Return (x, y) of the center of cell containing provided text 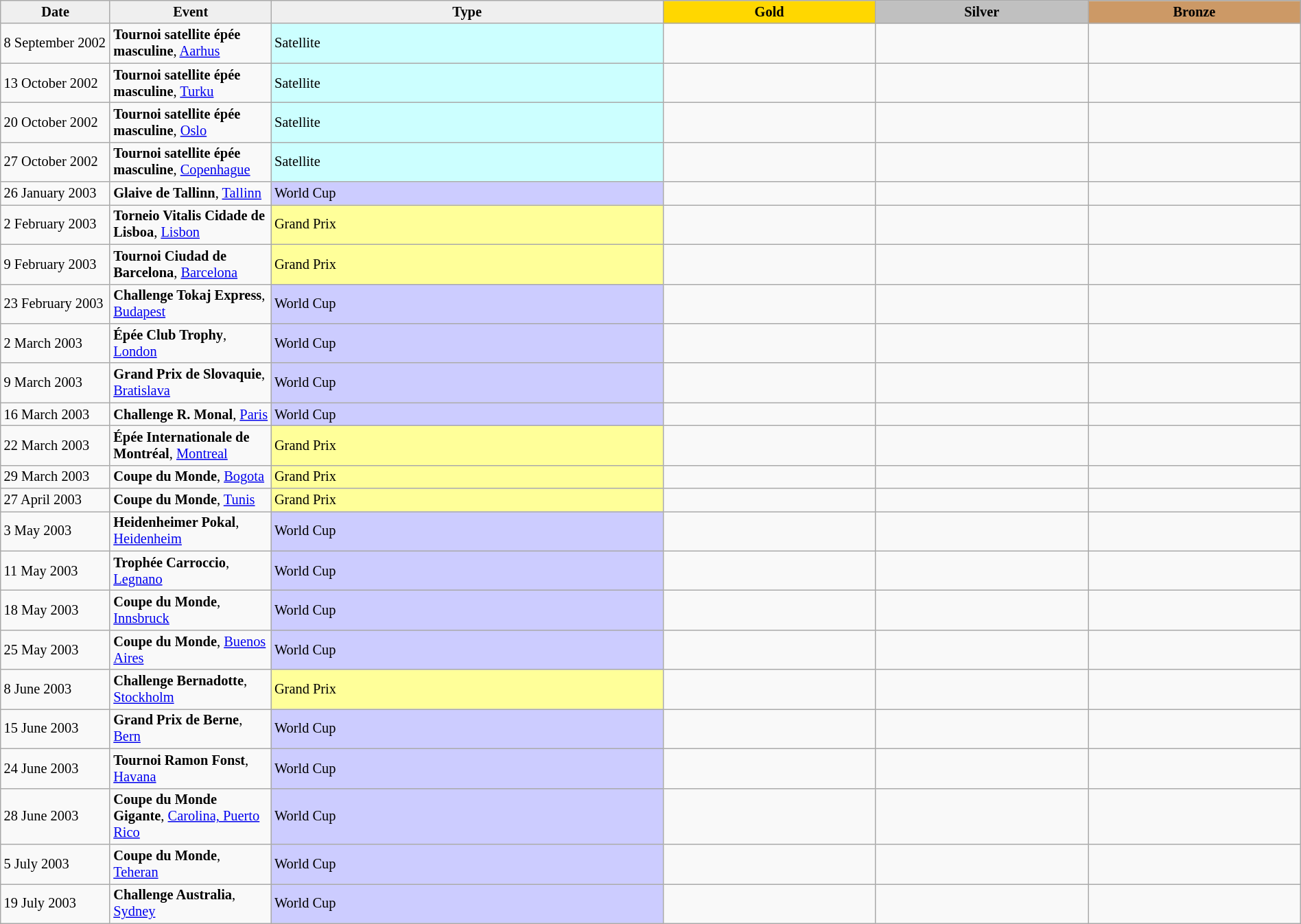
Tournoi Ciudad de Barcelona, Barcelona (191, 264)
Glaive de Tallinn, Tallinn (191, 193)
13 October 2002 (56, 83)
Torneio Vitalis Cidade de Lisboa, Lisbon (191, 224)
Coupe du Monde, Bogota (191, 477)
Tournoi satellite épée masculine, Copenhague (191, 162)
Event (191, 12)
5 July 2003 (56, 864)
9 February 2003 (56, 264)
Coupe du Monde, Innsbruck (191, 610)
27 October 2002 (56, 162)
23 February 2003 (56, 304)
26 January 2003 (56, 193)
8 June 2003 (56, 689)
28 June 2003 (56, 816)
Challenge Australia, Sydney (191, 903)
15 June 2003 (56, 728)
24 June 2003 (56, 768)
20 October 2002 (56, 122)
18 May 2003 (56, 610)
Coupe du Monde, Buenos Aires (191, 650)
Coupe du Monde, Tunis (191, 500)
19 July 2003 (56, 903)
Tournoi satellite épée masculine, Oslo (191, 122)
Challenge Tokaj Express, Budapest (191, 304)
Tournoi satellite épée masculine, Aarhus (191, 43)
27 April 2003 (56, 500)
Tournoi Ramon Fonst, Havana (191, 768)
Coupe du Monde, Teheran (191, 864)
Tournoi satellite épée masculine, Turku (191, 83)
2 February 2003 (56, 224)
22 March 2003 (56, 445)
16 March 2003 (56, 414)
3 May 2003 (56, 531)
Trophée Carroccio, Legnano (191, 571)
Coupe du Monde Gigante, Carolina, Puerto Rico (191, 816)
Challenge Bernadotte, Stockholm (191, 689)
Type (467, 12)
Épée Internationale de Montréal, Montreal (191, 445)
Heidenheimer Pokal, Heidenheim (191, 531)
Grand Prix de Slovaquie, Bratislava (191, 383)
25 May 2003 (56, 650)
29 March 2003 (56, 477)
8 September 2002 (56, 43)
Bronze (1195, 12)
Date (56, 12)
Épée Club Trophy, London (191, 343)
Challenge R. Monal, Paris (191, 414)
2 March 2003 (56, 343)
11 May 2003 (56, 571)
Grand Prix de Berne, Bern (191, 728)
Silver (982, 12)
Gold (769, 12)
9 March 2003 (56, 383)
